Find where the given text appears and provide that cell's center as [X, Y] coordinate. 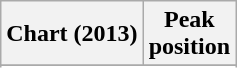
Peakposition [189, 34]
Chart (2013) [72, 34]
